Return (X, Y) of the center of cell containing provided text 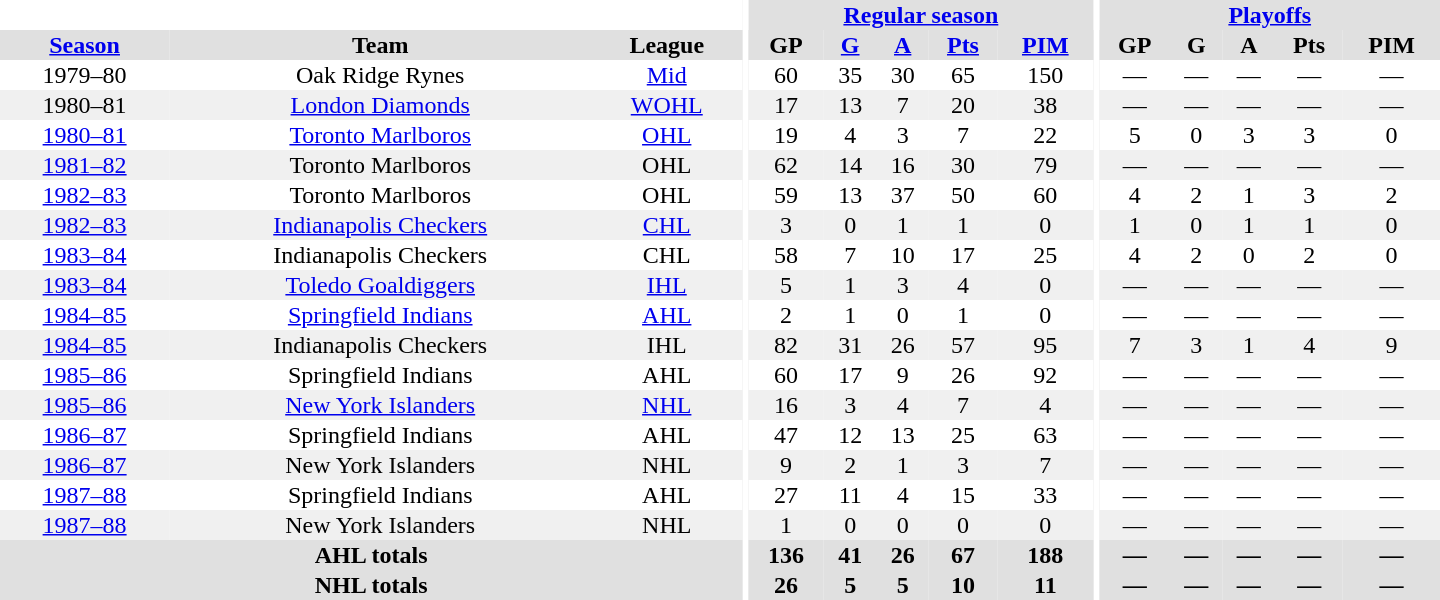
63 (1046, 435)
150 (1046, 75)
58 (786, 255)
57 (963, 345)
47 (786, 435)
79 (1046, 165)
Season (84, 45)
41 (850, 555)
Toledo Goaldiggers (380, 285)
92 (1046, 375)
82 (786, 345)
62 (786, 165)
Playoffs (1270, 15)
37 (902, 195)
NHL totals (371, 585)
33 (1046, 495)
AHL totals (371, 555)
67 (963, 555)
League (666, 45)
Mid (666, 75)
188 (1046, 555)
38 (1046, 105)
136 (786, 555)
22 (1046, 135)
Regular season (921, 15)
20 (963, 105)
35 (850, 75)
London Diamonds (380, 105)
65 (963, 75)
12 (850, 435)
1981–82 (84, 165)
59 (786, 195)
14 (850, 165)
1979–80 (84, 75)
Team (380, 45)
19 (786, 135)
95 (1046, 345)
15 (963, 495)
50 (963, 195)
Oak Ridge Rynes (380, 75)
31 (850, 345)
WOHL (666, 105)
27 (786, 495)
